Scan for the cell matching the given text and deliver its (X, Y) coordinate at center. 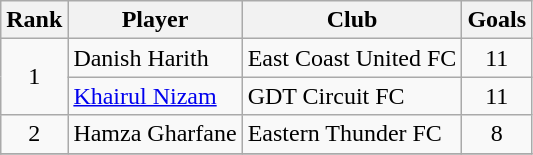
Hamza Gharfane (155, 134)
2 (34, 134)
Eastern Thunder FC (352, 134)
GDT Circuit FC (352, 96)
Player (155, 20)
Club (352, 20)
8 (497, 134)
Khairul Nizam (155, 96)
Goals (497, 20)
Danish Harith (155, 58)
1 (34, 77)
East Coast United FC (352, 58)
Rank (34, 20)
